For the text-containing cell, return its midpoint in [x, y] coordinate format. 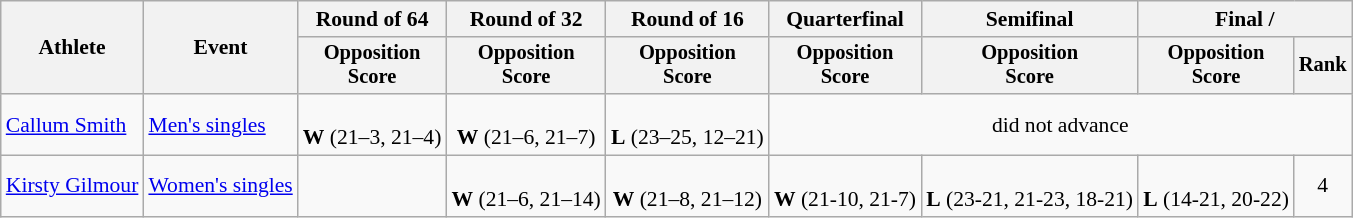
W (21–6, 21–7) [526, 124]
W (21-10, 21-7) [845, 186]
Rank [1323, 66]
Round of 32 [526, 19]
Quarterfinal [845, 19]
4 [1323, 186]
L (23-21, 21-23, 18-21) [1030, 186]
Men's singles [220, 124]
L (23–25, 12–21) [688, 124]
Women's singles [220, 186]
W (21–6, 21–14) [526, 186]
Round of 64 [372, 19]
Round of 16 [688, 19]
Final / [1244, 19]
Kirsty Gilmour [72, 186]
Semifinal [1030, 19]
L (14-21, 20-22) [1216, 186]
Athlete [72, 48]
Event [220, 48]
Callum Smith [72, 124]
W (21–3, 21–4) [372, 124]
did not advance [1060, 124]
W (21–8, 21–12) [688, 186]
